Extract the (X, Y) coordinate from the center of the cell holding the provided text.  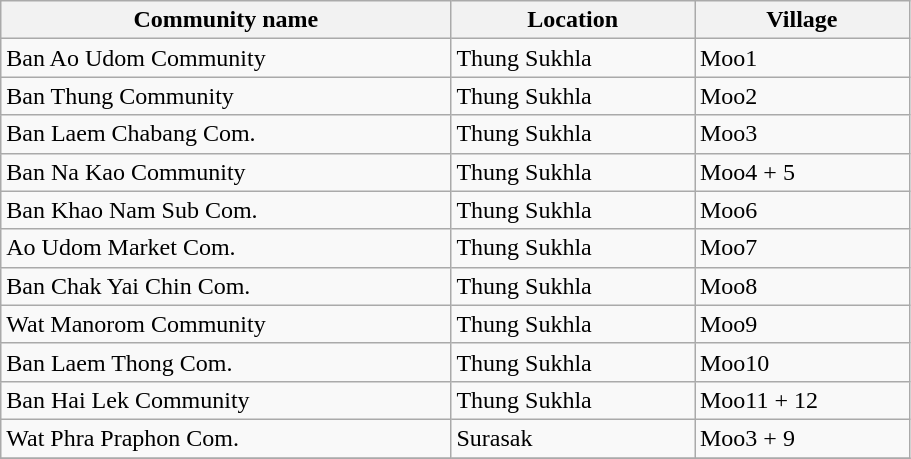
Ban Khao Nam Sub Com. (226, 210)
Moo9 (802, 324)
Surasak (573, 438)
Village (802, 20)
Ban Thung Community (226, 96)
Ban Na Kao Community (226, 172)
Moo3 + 9 (802, 438)
Moo1 (802, 58)
Moo6 (802, 210)
Wat Phra Praphon Com. (226, 438)
Moo2 (802, 96)
Ban Laem Chabang Com. (226, 134)
Moo4 + 5 (802, 172)
Ban Laem Thong Com. (226, 362)
Moo10 (802, 362)
Ao Udom Market Com. (226, 248)
Ban Chak Yai Chin Com. (226, 286)
Location (573, 20)
Ban Ao Udom Community (226, 58)
Moo8 (802, 286)
Moo11 + 12 (802, 400)
Ban Hai Lek Community (226, 400)
Moo7 (802, 248)
Moo3 (802, 134)
Wat Manorom Community (226, 324)
Community name (226, 20)
